Pinpoint the cell where the given text exists, returning its (x, y) midpoint coordinate. 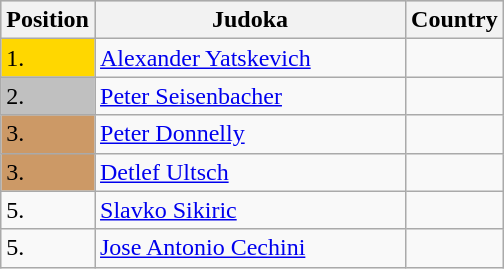
1. (48, 58)
Slavko Sikiric (250, 210)
Peter Seisenbacher (250, 96)
Detlef Ultsch (250, 172)
Position (48, 20)
Jose Antonio Cechini (250, 248)
Judoka (250, 20)
Alexander Yatskevich (250, 58)
Peter Donnelly (250, 134)
2. (48, 96)
Country (455, 20)
